Extract the [X, Y] coordinate from the center of the cell holding the provided text.  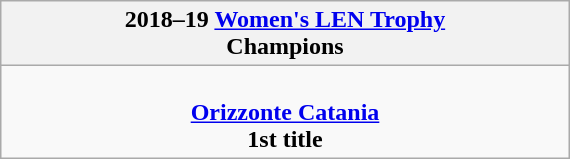
Orizzonte Catania1st title [284, 112]
2018–19 Women's LEN TrophyChampions [284, 34]
